Locate the cell with the specified text and output its [X, Y] center coordinate. 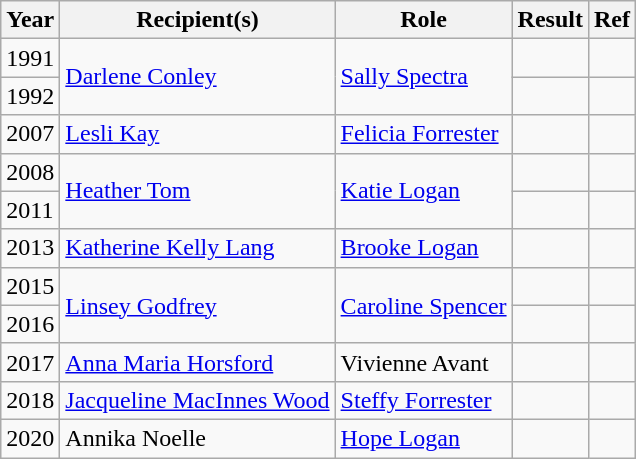
Lesli Kay [198, 134]
Role [424, 20]
Katherine Kelly Lang [198, 248]
Katie Logan [424, 191]
2015 [30, 286]
Steffy Forrester [424, 400]
2007 [30, 134]
Anna Maria Horsford [198, 362]
Brooke Logan [424, 248]
Vivienne Avant [424, 362]
1992 [30, 96]
Result [550, 20]
Year [30, 20]
Heather Tom [198, 191]
Recipient(s) [198, 20]
Ref [612, 20]
Felicia Forrester [424, 134]
Jacqueline MacInnes Wood [198, 400]
Annika Noelle [198, 438]
2013 [30, 248]
2008 [30, 172]
1991 [30, 58]
2017 [30, 362]
Hope Logan [424, 438]
Sally Spectra [424, 77]
2018 [30, 400]
2020 [30, 438]
Linsey Godfrey [198, 305]
Caroline Spencer [424, 305]
2011 [30, 210]
Darlene Conley [198, 77]
2016 [30, 324]
